For the text-containing cell, return its midpoint in [x, y] coordinate format. 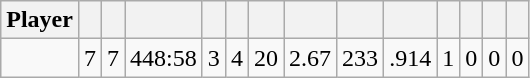
3 [214, 58]
4 [236, 58]
233 [360, 58]
2.67 [310, 58]
.914 [410, 58]
Player [40, 20]
1 [448, 58]
448:58 [164, 58]
20 [266, 58]
